Extract the [x, y] coordinate from the center of the cell holding the provided text.  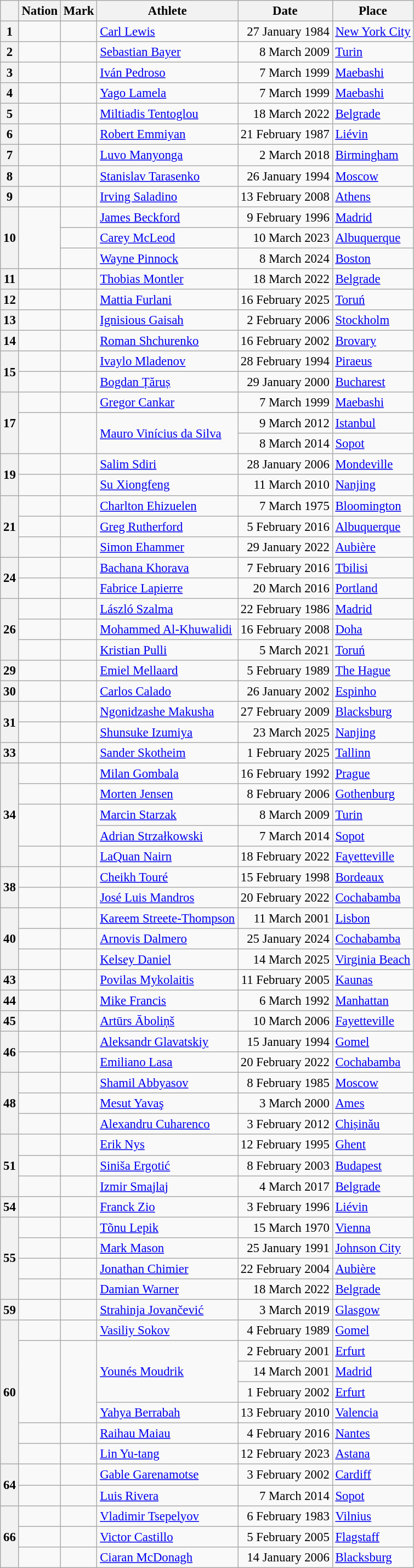
5 February 1989 [285, 671]
Astana [373, 1454]
48 [10, 1103]
3 February 2012 [285, 1124]
19 [10, 475]
Mondeville [373, 465]
Ignisious Gaisah [168, 320]
31 [10, 722]
Milan Gombala [168, 774]
Bachana Khorava [168, 568]
Povilas Mykolaitis [168, 980]
Jonathan Chimier [168, 1269]
Ciaran McDonagh [168, 1557]
3 February 2002 [285, 1475]
20 March 2016 [285, 588]
9 February 1996 [285, 217]
14 March 2025 [285, 959]
2 [10, 52]
13 February 2008 [285, 196]
Manhattan [373, 1000]
25 January 1991 [285, 1248]
Johnson City [373, 1248]
Thobias Montler [168, 279]
José Luis Mandros [168, 897]
Mauro Vinícius da Silva [168, 433]
7 [10, 155]
Lin Yu-tang [168, 1454]
Carey McLeod [168, 237]
Brovary [373, 341]
28 January 2006 [285, 465]
Salim Sdiri [168, 465]
26 January 1994 [285, 176]
Kaunas [373, 980]
4 February 2016 [285, 1434]
Sebastian Bayer [168, 52]
Morten Jensen [168, 795]
Iván Pedroso [168, 73]
2 February 2001 [285, 1351]
8 March 2014 [285, 444]
Bordeaux [373, 877]
Mohammed Al-Khuwalidi [168, 630]
Vilnius [373, 1516]
21 [10, 527]
Vladimir Tsepelyov [168, 1516]
Arnovis Dalmero [168, 939]
45 [10, 1021]
Bucharest [373, 382]
43 [10, 980]
9 [10, 196]
Mike Francis [168, 1000]
Artūrs Āboliņš [168, 1021]
Espinho [373, 692]
Robert Emmiyan [168, 134]
Su Xiongfeng [168, 485]
Luis Rivera [168, 1496]
Shamil Abbyasov [168, 1083]
64 [10, 1485]
28 February 1994 [285, 361]
55 [10, 1258]
14 January 2006 [285, 1557]
23 March 2025 [285, 733]
Ngonidzashe Makusha [168, 712]
Budapest [373, 1165]
Portland [373, 588]
1 February 2002 [285, 1392]
Prague [373, 774]
Shunsuke Izumiya [168, 733]
6 March 1992 [285, 1000]
5 February 2016 [285, 527]
22 February 1986 [285, 609]
Carl Lewis [168, 32]
Marcin Starzak [168, 815]
12 [10, 299]
4 [10, 93]
3 March 2019 [285, 1310]
11 [10, 279]
Adrian Strzałkowski [168, 836]
Miltiadis Tentoglou [168, 114]
Vasiliy Sokov [168, 1331]
15 February 1998 [285, 877]
34 [10, 815]
7 February 2016 [285, 568]
LaQuan Nairn [168, 856]
12 February 2023 [285, 1454]
51 [10, 1166]
Irving Saladino [168, 196]
11 March 2010 [285, 485]
4 February 1989 [285, 1331]
Alexandru Cuharenco [168, 1124]
Mark Mason [168, 1248]
22 February 2004 [285, 1269]
5 February 2005 [285, 1537]
1 [10, 32]
27 January 1984 [285, 32]
Nantes [373, 1434]
Cheikh Touré [168, 877]
Lisbon [373, 918]
Siniša Ergotić [168, 1165]
Virginia Beach [373, 959]
Yahya Berrabah [168, 1413]
1 February 2025 [285, 753]
Sander Skotheim [168, 753]
3 [10, 73]
16 February 2008 [285, 630]
10 [10, 238]
Franck Zio [168, 1207]
Date [285, 11]
Roman Shchurenko [168, 341]
Stockholm [373, 320]
44 [10, 1000]
Flagstaff [373, 1537]
9 March 2012 [285, 423]
14 March 2001 [285, 1372]
László Szalma [168, 609]
Glasgow [373, 1310]
Kristian Pulli [168, 650]
24 [10, 578]
Fabrice Lapierre [168, 588]
Athlete [168, 11]
Tallinn [373, 753]
Nation [39, 11]
3 March 2000 [285, 1103]
13 [10, 320]
Luvo Manyonga [168, 155]
59 [10, 1310]
Emiliano Lasa [168, 1062]
Ivaylo Mladenov [168, 361]
17 [10, 423]
15 January 1994 [285, 1042]
2 February 2006 [285, 320]
Raihau Maiau [168, 1434]
21 February 1987 [285, 134]
18 February 2022 [285, 856]
Place [373, 11]
Younés Moudrik [168, 1372]
Ames [373, 1103]
15 March 1970 [285, 1227]
Gable Garenamotse [168, 1475]
11 February 2005 [285, 980]
14 [10, 341]
Izmir Smajlaj [168, 1186]
Emiel Mellaard [168, 671]
5 March 2021 [285, 650]
Gothenburg [373, 795]
Simon Ehammer [168, 547]
7 March 1975 [285, 506]
Athens [373, 196]
Mesut Yavaş [168, 1103]
16 February 2025 [285, 299]
Mark [79, 11]
26 [10, 630]
4 March 2017 [285, 1186]
Tõnu Lepik [168, 1227]
Kareem Streete-Thompson [168, 918]
Victor Castillo [168, 1537]
Vienna [373, 1227]
Carlos Calado [168, 692]
Bloomington [373, 506]
Strahinja Jovančević [168, 1310]
Erik Nys [168, 1145]
46 [10, 1052]
New York City [373, 32]
Doha [373, 630]
40 [10, 939]
The Hague [373, 671]
8 March 2024 [285, 258]
25 January 2024 [285, 939]
Boston [373, 258]
8 [10, 176]
5 [10, 114]
54 [10, 1207]
8 February 1985 [285, 1083]
30 [10, 692]
26 January 2002 [285, 692]
James Beckford [168, 217]
Ghent [373, 1145]
Cardiff [373, 1475]
Yago Lamela [168, 93]
16 February 1992 [285, 774]
66 [10, 1537]
29 January 2022 [285, 547]
8 February 2006 [285, 795]
Damian Warner [168, 1289]
8 February 2003 [285, 1165]
Bogdan Țăruș [168, 382]
Stanislav Tarasenko [168, 176]
6 [10, 134]
10 March 2023 [285, 237]
Charlton Ehizuelen [168, 506]
Greg Rutherford [168, 527]
29 [10, 671]
60 [10, 1392]
2 March 2018 [285, 155]
6 February 1983 [285, 1516]
Aleksandr Glavatskiy [168, 1042]
27 February 2009 [285, 712]
11 March 2001 [285, 918]
Birmingham [373, 155]
13 February 2010 [285, 1413]
33 [10, 753]
Wayne Pinnock [168, 258]
3 February 1996 [285, 1207]
15 [10, 372]
Chișinău [373, 1124]
38 [10, 887]
12 February 1995 [285, 1145]
Kelsey Daniel [168, 959]
Gregor Cankar [168, 403]
29 January 2000 [285, 382]
10 March 2006 [285, 1021]
Istanbul [373, 423]
Piraeus [373, 361]
Valencia [373, 1413]
Tbilisi [373, 568]
Mattia Furlani [168, 299]
16 February 2002 [285, 341]
